Extract the (x, y) coordinate from the center of the cell holding the provided text.  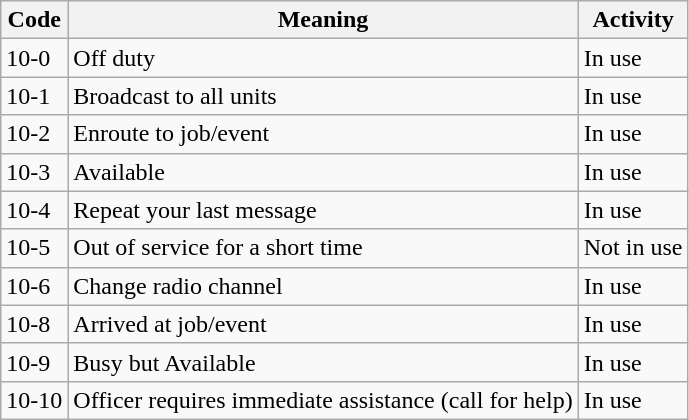
Activity (633, 20)
Meaning (323, 20)
Not in use (633, 248)
Off duty (323, 58)
10-4 (34, 210)
Busy but Available (323, 362)
Out of service for a short time (323, 248)
10-5 (34, 248)
10-9 (34, 362)
10-0 (34, 58)
Broadcast to all units (323, 96)
Available (323, 172)
10-8 (34, 324)
Repeat your last message (323, 210)
Change radio channel (323, 286)
10-10 (34, 400)
10-2 (34, 134)
10-1 (34, 96)
Arrived at job/event (323, 324)
Enroute to job/event (323, 134)
10-3 (34, 172)
10-6 (34, 286)
Code (34, 20)
Officer requires immediate assistance (call for help) (323, 400)
